Return (X, Y) of the center of cell containing provided text 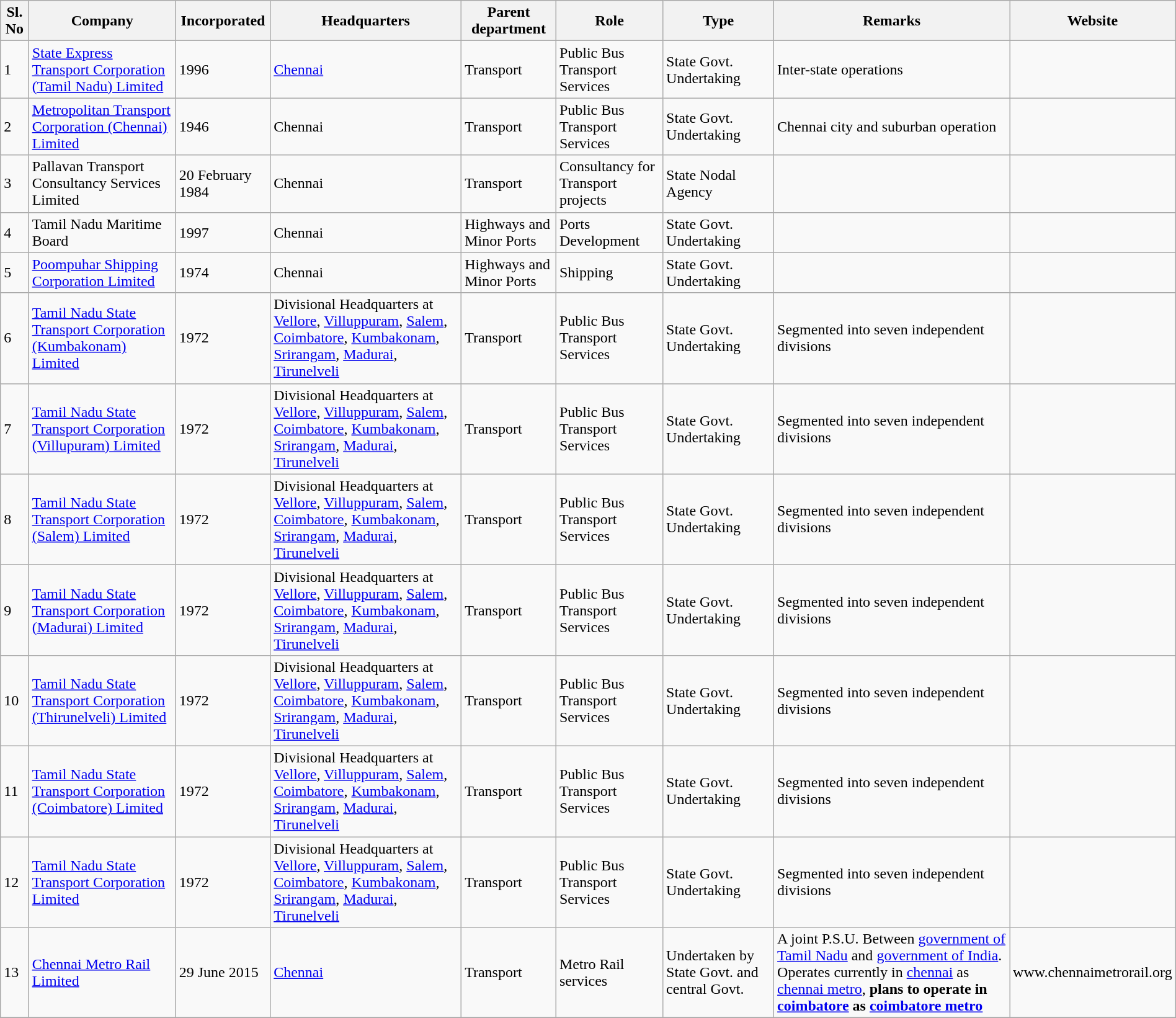
Tamil Nadu State Transport Corporation (Villupuram) Limited (102, 429)
Remarks (892, 21)
Tamil Nadu State Transport Corporation Limited (102, 882)
Type (718, 21)
Sl. No (15, 21)
1996 (223, 69)
Tamil Nadu State Transport Corporation (Salem) Limited (102, 519)
Chennai Metro Rail Limited (102, 973)
6 (15, 338)
State Nodal Agency (718, 184)
Tamil Nadu Maritime Board (102, 232)
1974 (223, 273)
State Express Transport Corporation (Tamil Nadu) Limited (102, 69)
Undertaken by State Govt. and central Govt. (718, 973)
13 (15, 973)
8 (15, 519)
Parent department (509, 21)
29 June 2015 (223, 973)
2 (15, 127)
Company (102, 21)
www.chennaimetrorail.org (1093, 973)
Website (1093, 21)
Shipping (609, 273)
Tamil Nadu State Transport Corporation (Madurai) Limited (102, 610)
12 (15, 882)
Metro Rail services (609, 973)
Pallavan Transport Consultancy Services Limited (102, 184)
1 (15, 69)
Incorporated (223, 21)
4 (15, 232)
1946 (223, 127)
10 (15, 700)
11 (15, 791)
Tamil Nadu State Transport Corporation (Coimbatore) Limited (102, 791)
5 (15, 273)
3 (15, 184)
Role (609, 21)
Metropolitan Transport Corporation (Chennai) Limited (102, 127)
Chennai city and suburban operation (892, 127)
Poompuhar Shipping Corporation Limited (102, 273)
Inter-state operations (892, 69)
1997 (223, 232)
9 (15, 610)
Tamil Nadu State Transport Corporation (Kumbakonam) Limited (102, 338)
7 (15, 429)
Consultancy for Transport projects (609, 184)
Tamil Nadu State Transport Corporation (Thirunelveli) Limited (102, 700)
Ports Development (609, 232)
Headquarters (366, 21)
20 February 1984 (223, 184)
